Find where the given text appears and provide that cell's center as (x, y) coordinate. 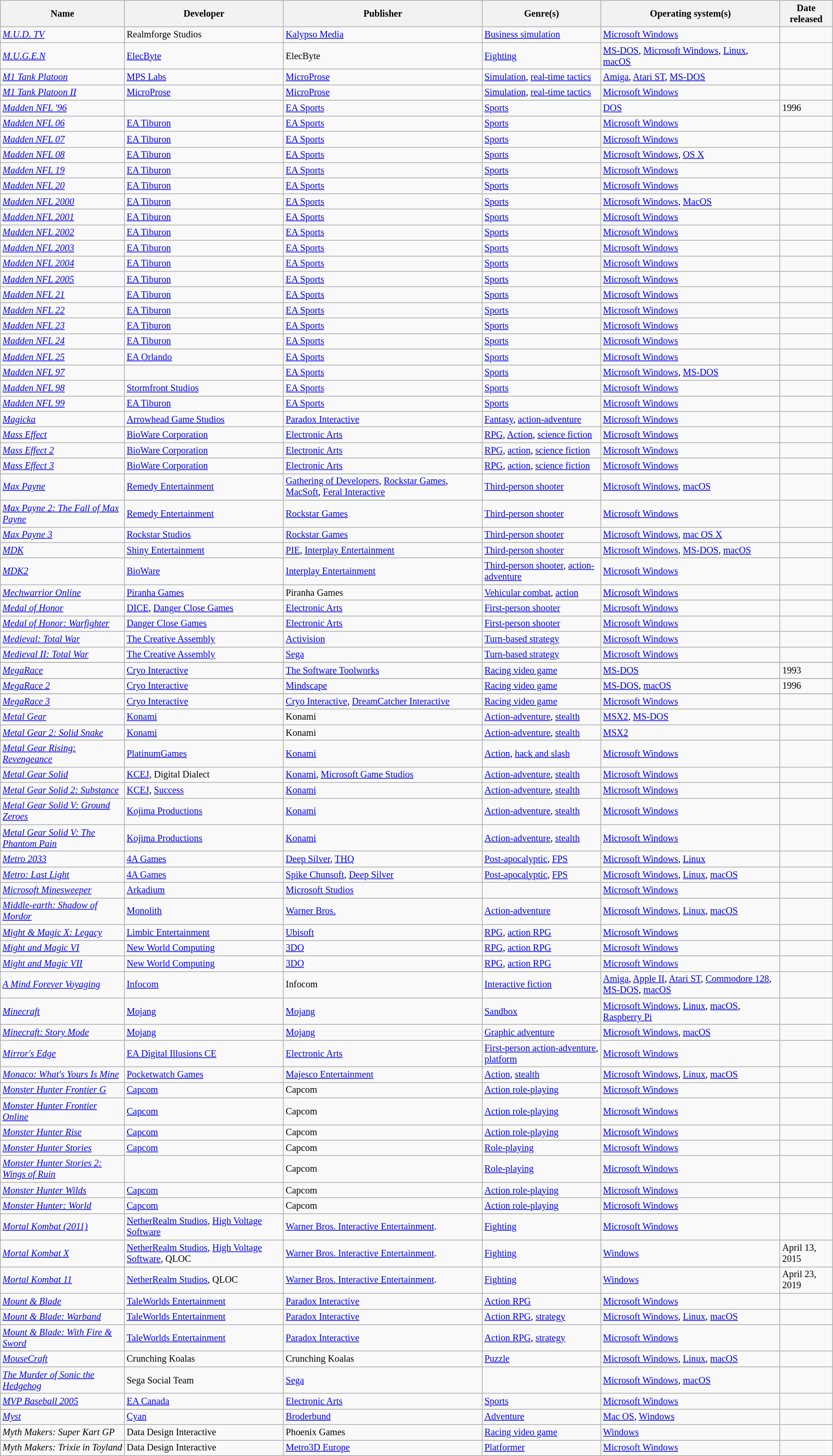
Mortal Kombat X (62, 1254)
Microsoft Minesweeper (62, 890)
Monster Hunter Frontier G (62, 1090)
Medieval: Total War (62, 639)
Medal of Honor: Warfighter (62, 624)
MegaRace 3 (62, 701)
Minecraft (62, 1011)
Cyan (204, 1417)
Puzzle (541, 1359)
Developer (204, 13)
Monster Hunter Frontier Online (62, 1111)
Cryo Interactive, DreamCatcher Interactive (383, 701)
EA Digital Illusions CE (204, 1053)
M.U.D. TV (62, 35)
Microsoft Windows, MacOS (691, 202)
EA Canada (204, 1401)
Metal Gear Solid (62, 775)
Sandbox (541, 1011)
Madden NFL 99 (62, 404)
1993 (806, 670)
Vehicular combat, action (541, 593)
Metro3D Europe (383, 1448)
Myth Makers: Trixie in Toyland (62, 1448)
Madden NFL 06 (62, 123)
DICE, Danger Close Games (204, 608)
Stormfront Studios (204, 388)
Genre(s) (541, 13)
Madden NFL '96 (62, 108)
NetherRealm Studios, High Voltage Software (204, 1227)
Metal Gear Solid V: The Phantom Pain (62, 838)
NetherRealm Studios, QLOC (204, 1280)
Microsoft Windows, Linux (691, 859)
Broderbund (383, 1417)
Amiga, Apple II, Atari ST, Commodore 128, MS-DOS, macOS (691, 985)
EA Orlando (204, 357)
Might & Magic X: Legacy (62, 932)
Metal Gear Rising: Revengeance (62, 753)
Max Payne 2: The Fall of Max Payne (62, 514)
KCEJ, Success (204, 790)
Ubisoft (383, 932)
Rockstar Studios (204, 535)
Madden NFL 2002 (62, 232)
Monster Hunter Wilds (62, 1190)
Microsoft Windows, mac OS X (691, 535)
Mortal Kombat (2011) (62, 1227)
Phoenix Games (383, 1432)
Mac OS, Windows (691, 1417)
Monaco: What's Yours Is Mine (62, 1075)
Middle-earth: Shadow of Mordor (62, 911)
Monster Hunter Rise (62, 1132)
MegaRace 2 (62, 686)
Arkadium (204, 890)
Konami, Microsoft Game Studios (383, 775)
Madden NFL 08 (62, 155)
Interplay Entertainment (383, 571)
Shiny Entertainment (204, 550)
Mass Effect 2 (62, 450)
April 23, 2019 (806, 1280)
Metal Gear Solid V: Ground Zeroes (62, 811)
Microsoft Windows, OS X (691, 155)
Myst (62, 1417)
Gathering of Developers, Rockstar Games, MacSoft, Feral Interactive (383, 487)
Madden NFL 2005 (62, 279)
MSX2 (691, 733)
The Murder of Sonic the Hedgehog (62, 1380)
Madden NFL 2000 (62, 202)
Warner Bros. (383, 911)
Limbic Entertainment (204, 932)
Max Payne 3 (62, 535)
Microsoft Windows, Linux, macOS, Raspberry Pi (691, 1011)
Metro 2033 (62, 859)
April 13, 2015 (806, 1254)
Might and Magic VII (62, 963)
Fantasy, action-adventure (541, 419)
M1 Tank Platoon (62, 77)
Madden NFL 24 (62, 341)
Mirror's Edge (62, 1053)
Mount & Blade: With Fire & Sword (62, 1338)
Action RPG (541, 1301)
MegaRace (62, 670)
Madden NFL 19 (62, 170)
Arrowhead Game Studios (204, 419)
First-person action-adventure, platform (541, 1053)
Minecraft: Story Mode (62, 1032)
Danger Close Games (204, 624)
Realmforge Studios (204, 35)
Madden NFL 21 (62, 294)
PIE, Interplay Entertainment (383, 550)
Sega Social Team (204, 1380)
Operating system(s) (691, 13)
MS-DOS, macOS (691, 686)
Mortal Kombat 11 (62, 1280)
BioWare (204, 571)
Mount & Blade (62, 1301)
MDK (62, 550)
PlatinumGames (204, 753)
Metal Gear Solid 2: Substance (62, 790)
DOS (691, 108)
MSX2, MS-DOS (691, 717)
Graphic adventure (541, 1032)
Madden NFL 07 (62, 139)
Microsoft Studios (383, 890)
Pocketwatch Games (204, 1075)
Magicka (62, 419)
Madden NFL 97 (62, 373)
The Software Toolworks (383, 670)
Madden NFL 25 (62, 357)
Medal of Honor (62, 608)
Action-adventure (541, 911)
Business simulation (541, 35)
RPG, Action, science fiction (541, 434)
Madden NFL 98 (62, 388)
Madden NFL 22 (62, 310)
Max Payne (62, 487)
Deep Silver, THQ (383, 859)
MDK2 (62, 571)
MPS Labs (204, 77)
Metro: Last Light (62, 875)
MouseCraft (62, 1359)
Mount & Blade: Warband (62, 1317)
Madden NFL 23 (62, 326)
Kalypso Media (383, 35)
M1 Tank Platoon II (62, 92)
NetherRealm Studios, High Voltage Software, QLOC (204, 1254)
Action, hack and slash (541, 753)
Might and Magic VI (62, 948)
Metal Gear (62, 717)
Platformer (541, 1448)
Madden NFL 2003 (62, 248)
Mechwarrior Online (62, 593)
KCEJ, Digital Dialect (204, 775)
Myth Makers: Super Kart GP (62, 1432)
Microsoft Windows, MS-DOS, macOS (691, 550)
Spike Chunsoft, Deep Silver (383, 875)
MS-DOS, Microsoft Windows, Linux, macOS (691, 56)
Third-person shooter, action-adventure (541, 571)
Madden NFL 2001 (62, 217)
Madden NFL 20 (62, 186)
MVP Baseball 2005 (62, 1401)
MS-DOS (691, 670)
Microsoft Windows, MS-DOS (691, 373)
Monolith (204, 911)
Mass Effect 3 (62, 466)
Madden NFL 2004 (62, 263)
Interactive fiction (541, 985)
Action, stealth (541, 1075)
Name (62, 13)
Monster Hunter Stories (62, 1148)
Activision (383, 639)
Mass Effect (62, 434)
Adventure (541, 1417)
Majesco Entertainment (383, 1075)
Amiga, Atari ST, MS-DOS (691, 77)
Publisher (383, 13)
Monster Hunter Stories 2: Wings of Ruin (62, 1169)
Medieval II: Total War (62, 655)
Metal Gear 2: Solid Snake (62, 733)
Mindscape (383, 686)
M.U.G.E.N (62, 56)
Monster Hunter: World (62, 1205)
A Mind Forever Voyaging (62, 985)
Date released (806, 13)
